Find where the given text appears and provide that cell's center as (x, y) coordinate. 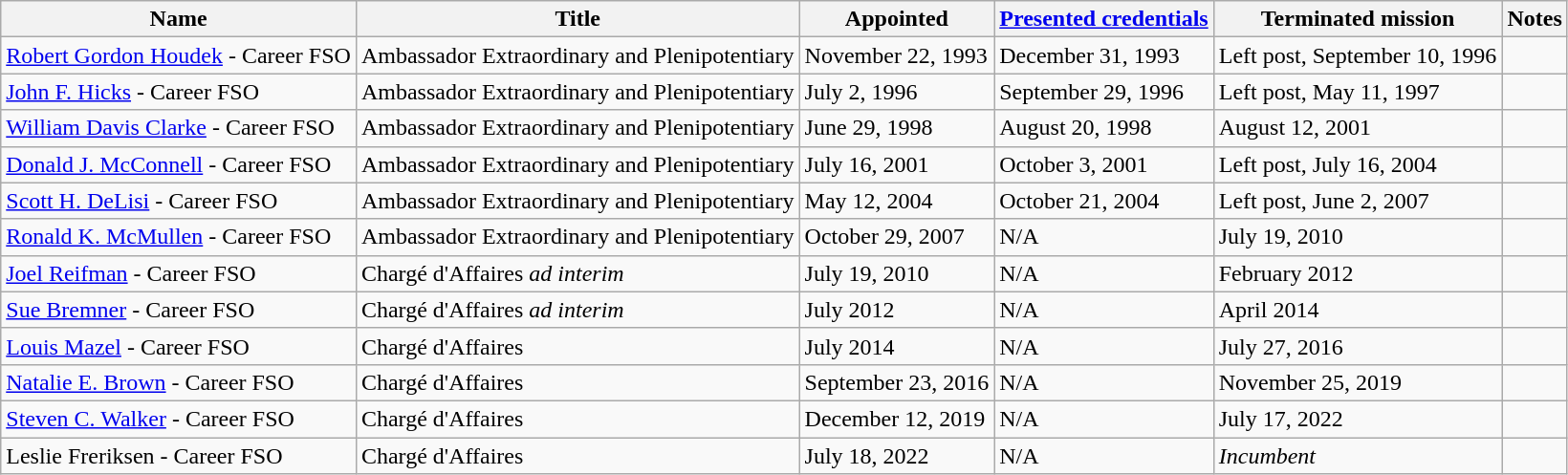
November 25, 2019 (1358, 382)
Name (179, 19)
Title (577, 19)
Natalie E. Brown - Career FSO (179, 382)
Left post, September 10, 1996 (1358, 55)
Scott H. DeLisi - Career FSO (179, 201)
Terminated mission (1358, 19)
July 18, 2022 (897, 456)
December 12, 2019 (897, 419)
Donald J. McConnell - Career FSO (179, 164)
Left post, July 16, 2004 (1358, 164)
Sue Bremner - Career FSO (179, 310)
July 17, 2022 (1358, 419)
Louis Mazel - Career FSO (179, 346)
February 2012 (1358, 273)
May 12, 2004 (897, 201)
Left post, June 2, 2007 (1358, 201)
October 3, 2001 (1103, 164)
July 2012 (897, 310)
August 20, 1998 (1103, 128)
July 2014 (897, 346)
August 12, 2001 (1358, 128)
July 2, 1996 (897, 92)
September 23, 2016 (897, 382)
William Davis Clarke - Career FSO (179, 128)
October 29, 2007 (897, 237)
Incumbent (1358, 456)
November 22, 1993 (897, 55)
Appointed (897, 19)
December 31, 1993 (1103, 55)
John F. Hicks - Career FSO (179, 92)
September 29, 1996 (1103, 92)
July 16, 2001 (897, 164)
Joel Reifman - Career FSO (179, 273)
June 29, 1998 (897, 128)
Leslie Freriksen - Career FSO (179, 456)
July 27, 2016 (1358, 346)
April 2014 (1358, 310)
Notes (1535, 19)
October 21, 2004 (1103, 201)
Ronald K. McMullen - Career FSO (179, 237)
Left post, May 11, 1997 (1358, 92)
Presented credentials (1103, 19)
Robert Gordon Houdek - Career FSO (179, 55)
Steven C. Walker - Career FSO (179, 419)
